Find where the given text appears and provide that cell's center as (X, Y) coordinate. 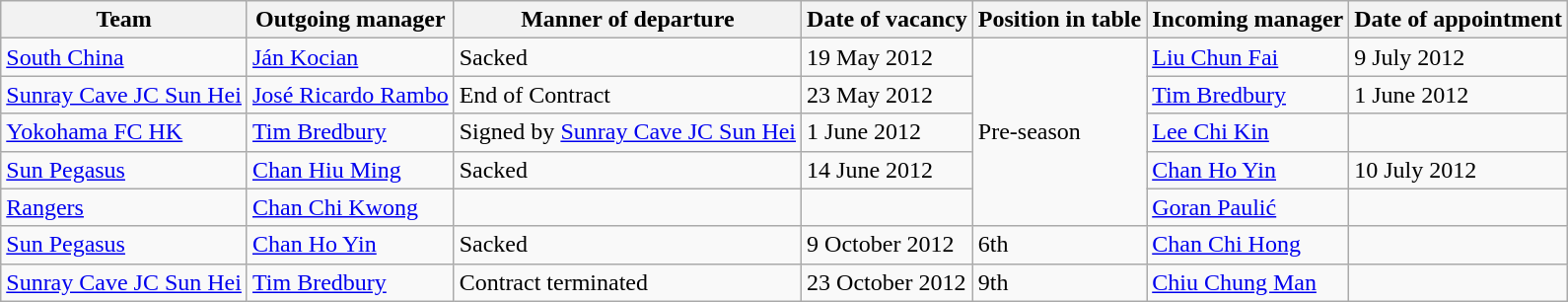
Chan Chi Hong (1248, 245)
Ján Kocian (350, 57)
Outgoing manager (350, 20)
Incoming manager (1248, 20)
23 May 2012 (888, 95)
Liu Chun Fai (1248, 57)
Lee Chi Kin (1248, 132)
Pre-season (1059, 132)
Rangers (124, 207)
South China (124, 57)
José Ricardo Rambo (350, 95)
Manner of departure (627, 20)
Date of appointment (1459, 20)
19 May 2012 (888, 57)
9th (1059, 282)
Chan Hiu Ming (350, 170)
Contract terminated (627, 282)
Chiu Chung Man (1248, 282)
Goran Paulić (1248, 207)
Signed by Sunray Cave JC Sun Hei (627, 132)
9 July 2012 (1459, 57)
Chan Chi Kwong (350, 207)
10 July 2012 (1459, 170)
14 June 2012 (888, 170)
6th (1059, 245)
End of Contract (627, 95)
Position in table (1059, 20)
Yokohama FC HK (124, 132)
Date of vacancy (888, 20)
9 October 2012 (888, 245)
Team (124, 20)
23 October 2012 (888, 282)
